From the cell containing the given text, extract its center point as (x, y) coordinate. 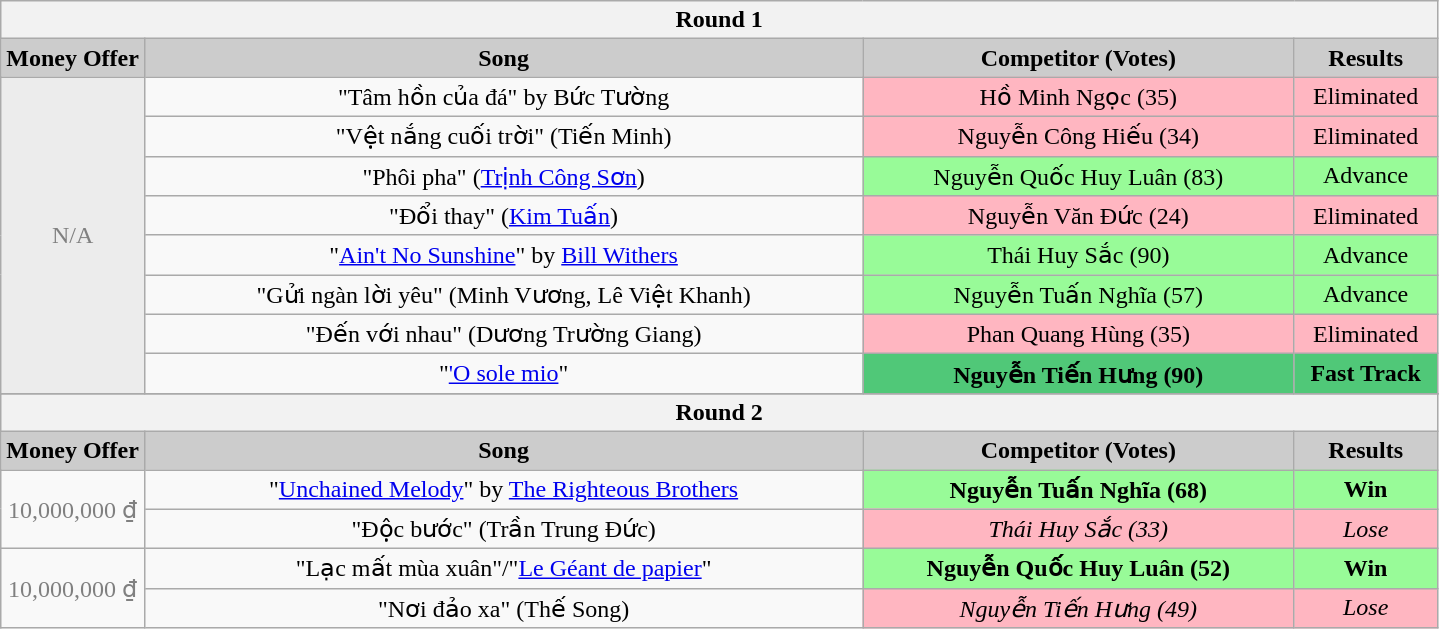
Hồ Minh Ngọc (35) (1078, 97)
"Độc bước" (Trần Trung Đức) (503, 529)
Phan Quang Hùng (35) (1078, 334)
"Ain't No Sunshine" by Bill Withers (503, 255)
Round 1 (720, 20)
Round 2 (720, 412)
Thái Huy Sắc (33) (1078, 529)
"Tâm hồn của đá" by Bức Tường (503, 97)
"'O sole mio" (503, 374)
Nguyễn Tuấn Nghĩa (57) (1078, 295)
"Đến với nhau" (Dương Trường Giang) (503, 334)
"Đổi thay" (Kim Tuấn) (503, 216)
"Vệt nắng cuối trời" (Tiến Minh) (503, 136)
"Nơi đảo xa" (Thế Song) (503, 608)
Nguyễn Quốc Huy Luân (52) (1078, 569)
Nguyễn Công Hiếu (34) (1078, 136)
"Lạc mất mùa xuân"/"Le Géant de papier" (503, 569)
Nguyễn Tiến Hưng (49) (1078, 608)
Nguyễn Tiến Hưng (90) (1078, 374)
"Unchained Melody" by The Righteous Brothers (503, 490)
N/A (73, 235)
Nguyễn Văn Đức (24) (1078, 216)
Nguyễn Quốc Huy Luân (83) (1078, 176)
Fast Track (1366, 374)
Thái Huy Sắc (90) (1078, 255)
"Phôi pha" (Trịnh Công Sơn) (503, 176)
Nguyễn Tuấn Nghĩa (68) (1078, 490)
"Gửi ngàn lời yêu" (Minh Vương, Lê Việt Khanh) (503, 295)
